Identify which cell holds the provided text, then report its (x, y) central coordinate. 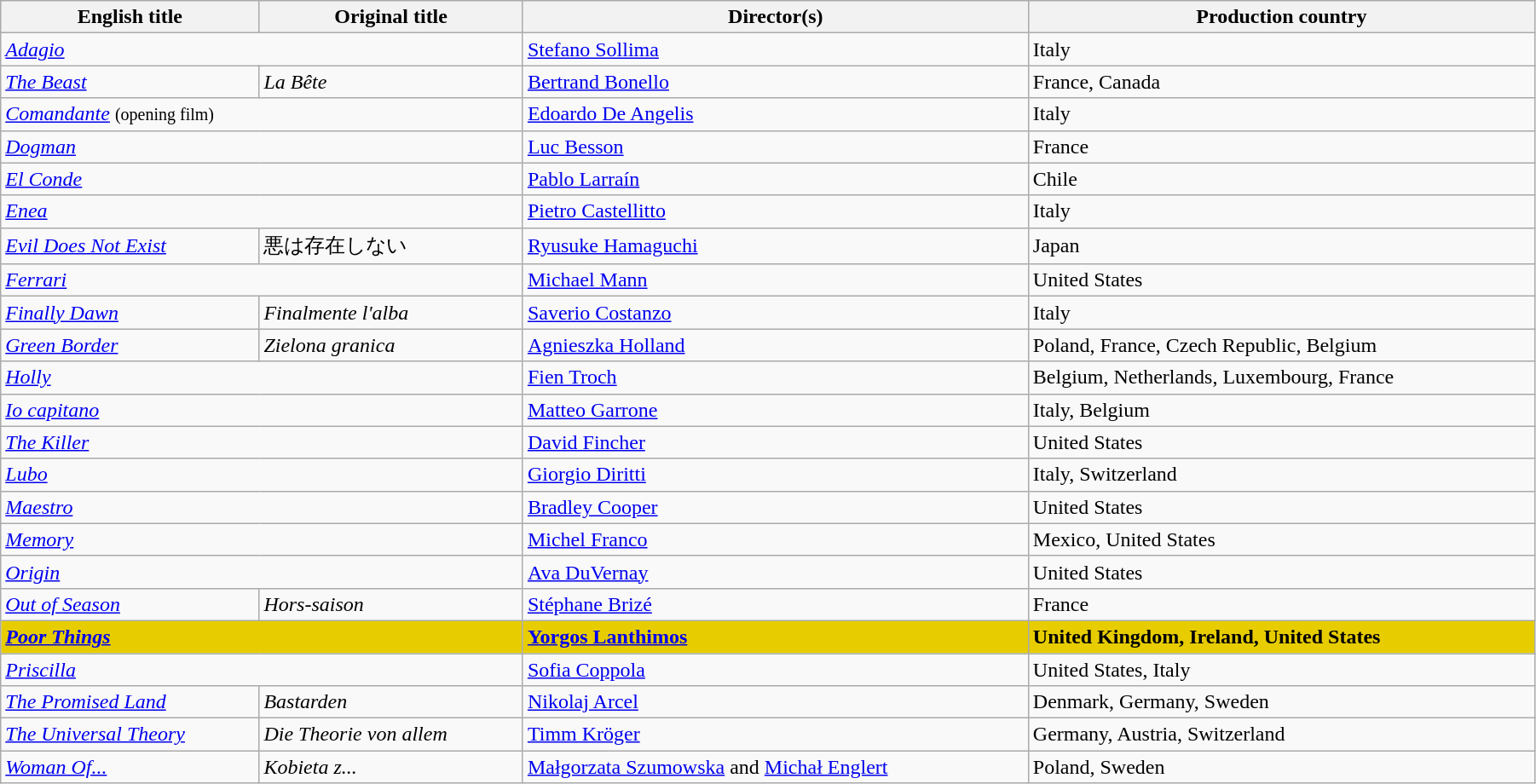
Sofia Coppola (776, 669)
Italy, Belgium (1281, 410)
United Kingdom, Ireland, United States (1281, 637)
Pietro Castellitto (776, 211)
Holly (263, 378)
Mexico, United States (1281, 539)
Poland, Sweden (1281, 767)
The Universal Theory (130, 735)
Denmark, Germany, Sweden (1281, 702)
Comandante (opening film) (263, 114)
Michel Franco (776, 539)
France, Canada (1281, 82)
Enea (263, 211)
Germany, Austria, Switzerland (1281, 735)
Poor Things (263, 637)
Agnieszka Holland (776, 345)
Die Theorie von allem (390, 735)
Dogman (263, 147)
Priscilla (263, 669)
Michael Mann (776, 280)
Edoardo De Angelis (776, 114)
Woman Of... (130, 767)
Yorgos Lanthimos (776, 637)
Finally Dawn (130, 313)
Stéphane Brizé (776, 604)
English title (130, 17)
Evil Does Not Exist (130, 245)
Matteo Garrone (776, 410)
Luc Besson (776, 147)
Stefano Sollima (776, 49)
Ryusuke Hamaguchi (776, 245)
Green Border (130, 345)
Italy, Switzerland (1281, 475)
Hors-saison (390, 604)
Bastarden (390, 702)
Belgium, Netherlands, Luxembourg, France (1281, 378)
Nikolaj Arcel (776, 702)
Chile (1281, 179)
Finalmente l'alba (390, 313)
Fien Troch (776, 378)
Lubo (263, 475)
Ferrari (263, 280)
The Promised Land (130, 702)
Bradley Cooper (776, 507)
Original title (390, 17)
Adagio (263, 49)
The Beast (130, 82)
Out of Season (130, 604)
Timm Kröger (776, 735)
David Fincher (776, 442)
Japan (1281, 245)
Memory (263, 539)
El Conde (263, 179)
Ava DuVernay (776, 572)
Production country (1281, 17)
Saverio Costanzo (776, 313)
悪は存在しない (390, 245)
Origin (263, 572)
Maestro (263, 507)
Kobieta z... (390, 767)
United States, Italy (1281, 669)
Director(s) (776, 17)
The Killer (263, 442)
Zielona granica (390, 345)
Małgorzata Szumowska and Michał Englert (776, 767)
Bertrand Bonello (776, 82)
Io capitano (263, 410)
Giorgio Diritti (776, 475)
Poland, France, Czech Republic, Belgium (1281, 345)
Pablo Larraín (776, 179)
La Bête (390, 82)
